Provide the [x, y] coordinate of the cell's center where the given text is located.  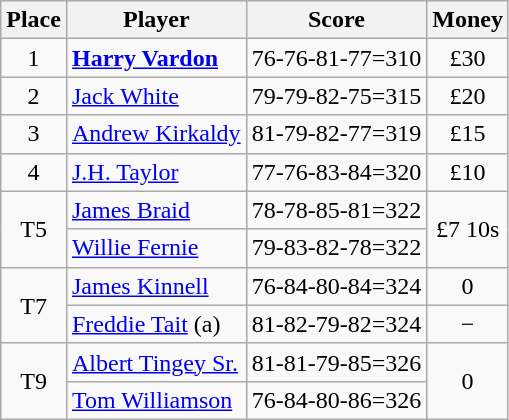
78-78-85-81=322 [336, 210]
76-84-80-86=326 [336, 400]
4 [34, 172]
79-79-82-75=315 [336, 96]
£7 10s [468, 229]
Place [34, 20]
Tom Williamson [156, 400]
James Kinnell [156, 286]
Player [156, 20]
£20 [468, 96]
1 [34, 58]
Score [336, 20]
76-76-81-77=310 [336, 58]
T9 [34, 381]
79-83-82-78=322 [336, 248]
T5 [34, 229]
Freddie Tait (a) [156, 324]
Andrew Kirkaldy [156, 134]
Jack White [156, 96]
£15 [468, 134]
77-76-83-84=320 [336, 172]
J.H. Taylor [156, 172]
2 [34, 96]
Money [468, 20]
Albert Tingey Sr. [156, 362]
76-84-80-84=324 [336, 286]
− [468, 324]
3 [34, 134]
£30 [468, 58]
Harry Vardon [156, 58]
T7 [34, 305]
James Braid [156, 210]
Willie Fernie [156, 248]
81-79-82-77=319 [336, 134]
£10 [468, 172]
81-81-79-85=326 [336, 362]
81-82-79-82=324 [336, 324]
